For the text-containing cell, return its midpoint in [X, Y] coordinate format. 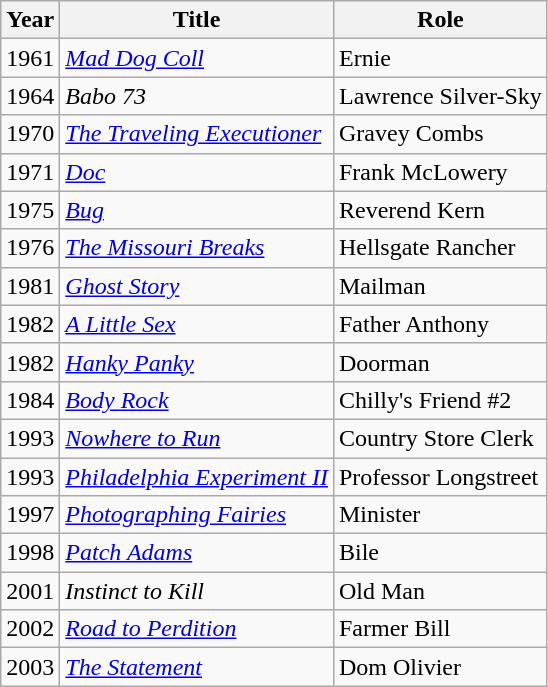
Role [440, 20]
1984 [30, 400]
The Traveling Executioner [197, 134]
Minister [440, 515]
Title [197, 20]
Photographing Fairies [197, 515]
Body Rock [197, 400]
Doorman [440, 362]
Professor Longstreet [440, 477]
1998 [30, 553]
Country Store Clerk [440, 438]
2003 [30, 667]
Mad Dog Coll [197, 58]
Patch Adams [197, 553]
Mailman [440, 286]
Nowhere to Run [197, 438]
Year [30, 20]
Lawrence Silver-Sky [440, 96]
Farmer Bill [440, 629]
Father Anthony [440, 324]
Chilly's Friend #2 [440, 400]
1961 [30, 58]
1964 [30, 96]
Philadelphia Experiment II [197, 477]
1971 [30, 172]
Babo 73 [197, 96]
2002 [30, 629]
Bile [440, 553]
Doc [197, 172]
1981 [30, 286]
Hellsgate Rancher [440, 248]
Instinct to Kill [197, 591]
1975 [30, 210]
The Missouri Breaks [197, 248]
Reverend Kern [440, 210]
Ernie [440, 58]
1997 [30, 515]
Dom Olivier [440, 667]
Old Man [440, 591]
Ghost Story [197, 286]
1970 [30, 134]
A Little Sex [197, 324]
The Statement [197, 667]
Frank McLowery [440, 172]
Gravey Combs [440, 134]
1976 [30, 248]
Road to Perdition [197, 629]
Bug [197, 210]
Hanky Panky [197, 362]
2001 [30, 591]
